Locate the cell with the specified text and output its [x, y] center coordinate. 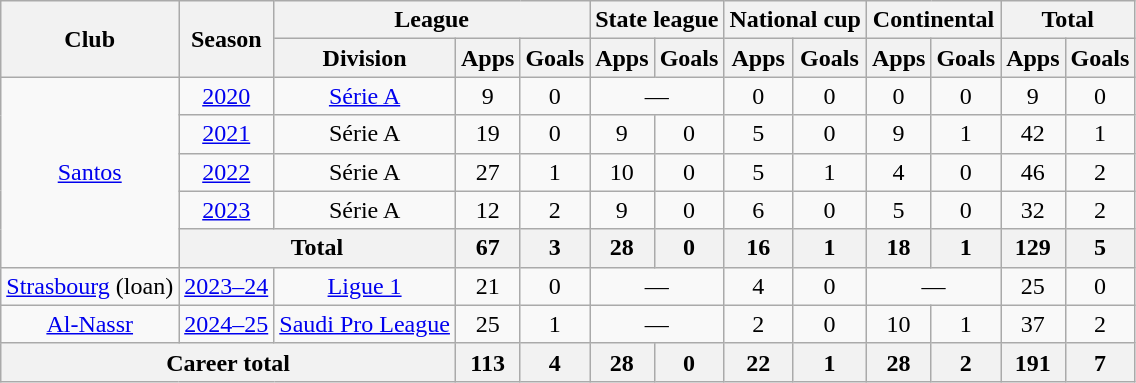
191 [1033, 362]
2020 [226, 96]
Division [365, 58]
22 [758, 362]
Continental [933, 20]
National cup [795, 20]
Ligue 1 [365, 286]
12 [487, 210]
129 [1033, 248]
18 [898, 248]
67 [487, 248]
2022 [226, 172]
Career total [228, 362]
Club [90, 39]
113 [487, 362]
42 [1033, 134]
27 [487, 172]
League [432, 20]
Saudi Pro League [365, 324]
16 [758, 248]
2024–25 [226, 324]
2023 [226, 210]
46 [1033, 172]
Season [226, 39]
Santos [90, 172]
Al-Nassr [90, 324]
19 [487, 134]
37 [1033, 324]
2021 [226, 134]
6 [758, 210]
32 [1033, 210]
State league [657, 20]
Strasbourg (loan) [90, 286]
3 [555, 248]
21 [487, 286]
2023–24 [226, 286]
7 [1100, 362]
